Pinpoint the cell where the given text exists, returning its (X, Y) midpoint coordinate. 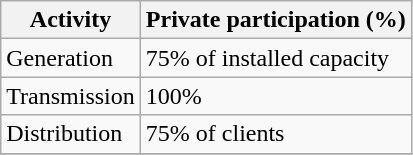
Activity (71, 20)
Generation (71, 58)
Transmission (71, 96)
75% of clients (276, 134)
Private participation (%) (276, 20)
100% (276, 96)
Distribution (71, 134)
75% of installed capacity (276, 58)
